Scan for the cell matching the given text and deliver its (x, y) coordinate at center. 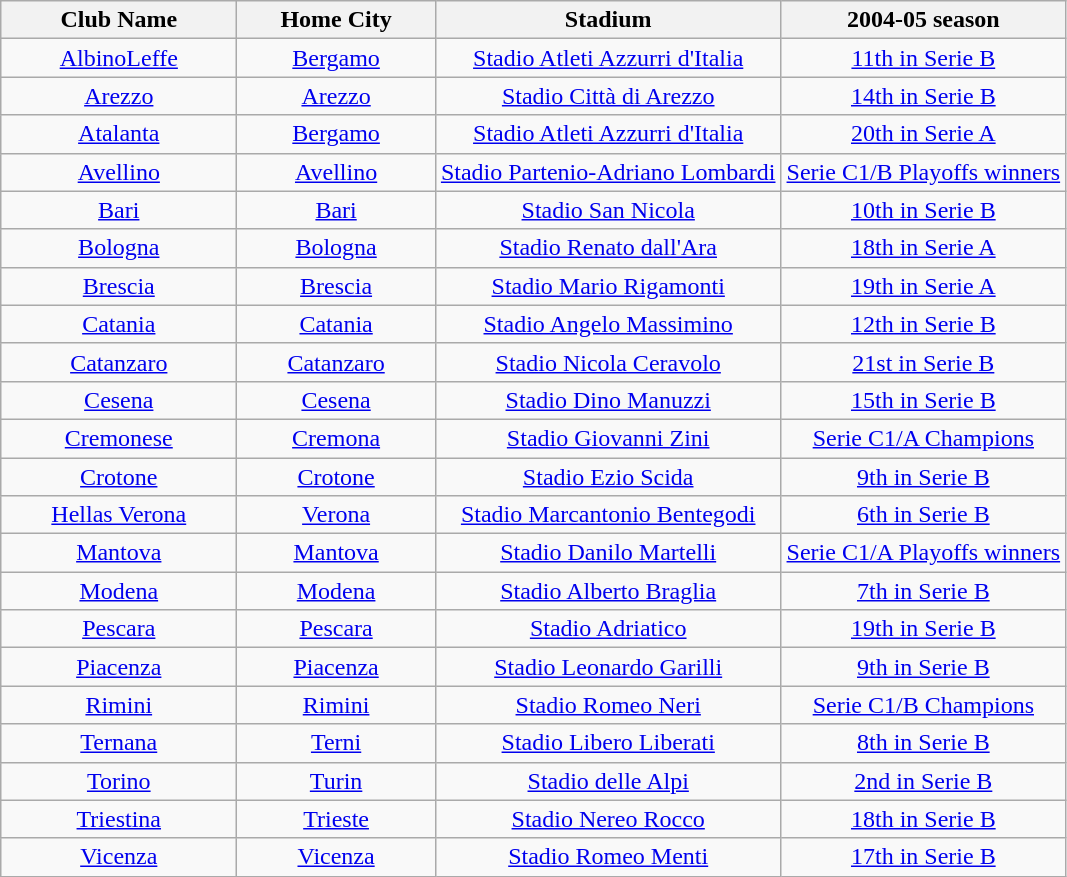
Serie C1/B Playoffs winners (924, 172)
Serie C1/A Playoffs winners (924, 553)
Stadio Partenio-Adriano Lombardi (608, 172)
Stadio Nicola Ceravolo (608, 362)
Terni (336, 743)
11th in Serie B (924, 58)
Stadio Libero Liberati (608, 743)
Serie C1/A Champions (924, 438)
15th in Serie B (924, 400)
Stadium (608, 20)
Stadio Danilo Martelli (608, 553)
17th in Serie B (924, 857)
Verona (336, 515)
12th in Serie B (924, 324)
Home City (336, 20)
Club Name (119, 20)
Stadio Leonardo Garilli (608, 667)
Stadio Nereo Rocco (608, 819)
Stadio Marcantonio Bentegodi (608, 515)
Stadio Mario Rigamonti (608, 286)
Trieste (336, 819)
Stadio delle Alpi (608, 781)
19th in Serie A (924, 286)
Stadio Alberto Braglia (608, 591)
Stadio Città di Arezzo (608, 96)
10th in Serie B (924, 210)
Stadio Ezio Scida (608, 477)
8th in Serie B (924, 743)
AlbinoLeffe (119, 58)
2nd in Serie B (924, 781)
Triestina (119, 819)
Torino (119, 781)
Cremona (336, 438)
Stadio Renato dall'Ara (608, 248)
18th in Serie B (924, 819)
14th in Serie B (924, 96)
6th in Serie B (924, 515)
Hellas Verona (119, 515)
7th in Serie B (924, 591)
Stadio Romeo Menti (608, 857)
Stadio Adriatico (608, 629)
Stadio Romeo Neri (608, 705)
Atalanta (119, 134)
20th in Serie A (924, 134)
Stadio Angelo Massimino (608, 324)
Cremonese (119, 438)
19th in Serie B (924, 629)
Serie C1/B Champions (924, 705)
18th in Serie A (924, 248)
Stadio Giovanni Zini (608, 438)
Turin (336, 781)
21st in Serie B (924, 362)
Stadio Dino Manuzzi (608, 400)
Ternana (119, 743)
Stadio San Nicola (608, 210)
2004-05 season (924, 20)
